Return the [X, Y] coordinate for the center point of the cell that contains the specified text.  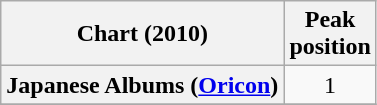
Peakposition [330, 34]
Chart (2010) [142, 34]
1 [330, 85]
Japanese Albums (Oricon) [142, 85]
